Determine the (X, Y) coordinate at the center of the cell enclosing the given text.  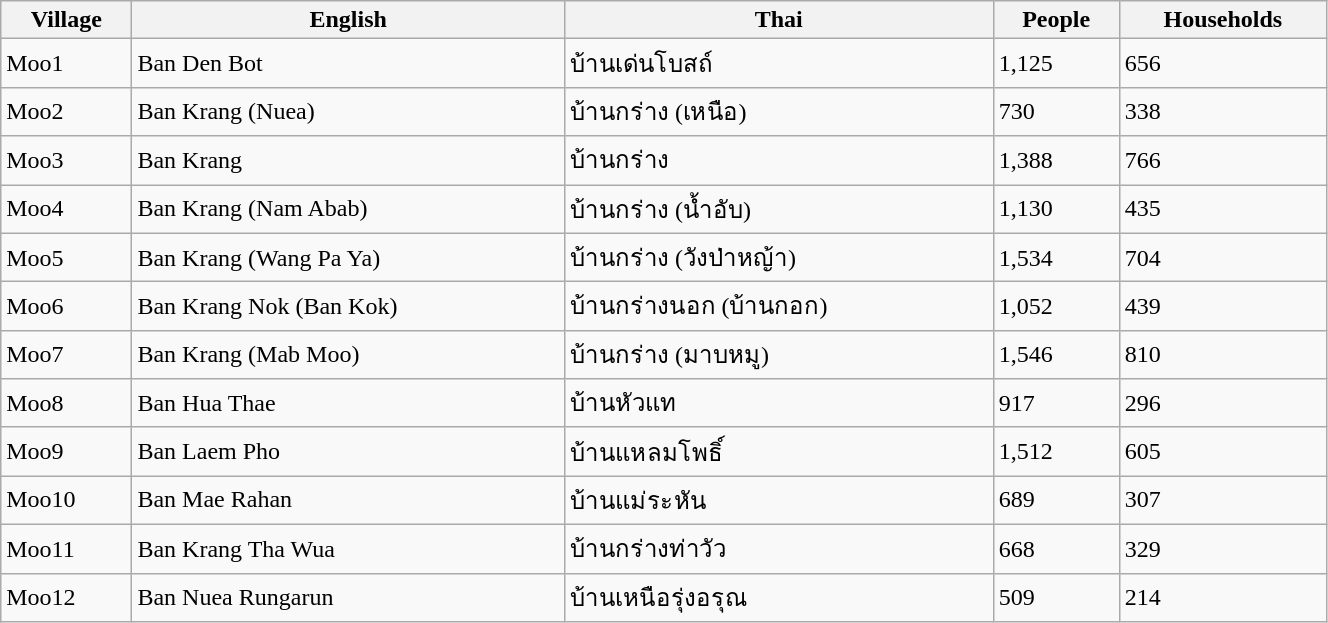
1,388 (1056, 160)
English (348, 20)
668 (1056, 548)
1,125 (1056, 64)
บ้านกร่าง (น้ำอับ) (778, 208)
Ban Krang (Wang Pa Ya) (348, 258)
Moo2 (66, 112)
1,052 (1056, 306)
บ้านกร่าง (778, 160)
Moo11 (66, 548)
Ban Krang (Mab Moo) (348, 354)
Moo8 (66, 404)
บ้านกร่าง (เหนือ) (778, 112)
Moo7 (66, 354)
Moo6 (66, 306)
296 (1222, 404)
307 (1222, 500)
338 (1222, 112)
Ban Den Bot (348, 64)
Moo12 (66, 598)
บ้านแหลมโพธิ์ (778, 452)
บ้านแม่ระหัน (778, 500)
605 (1222, 452)
Ban Krang Tha Wua (348, 548)
1,512 (1056, 452)
917 (1056, 404)
Ban Krang (348, 160)
Moo5 (66, 258)
810 (1222, 354)
Households (1222, 20)
Thai (778, 20)
บ้านกร่าง (มาบหมู) (778, 354)
730 (1056, 112)
Moo9 (66, 452)
1,130 (1056, 208)
Ban Hua Thae (348, 404)
Moo4 (66, 208)
บ้านกร่าง (วังป่าหญ้า) (778, 258)
Moo10 (66, 500)
บ้านเหนือรุ่งอรุณ (778, 598)
689 (1056, 500)
656 (1222, 64)
214 (1222, 598)
Ban Krang (Nuea) (348, 112)
435 (1222, 208)
People (1056, 20)
บ้านกร่างท่าวัว (778, 548)
Ban Krang (Nam Abab) (348, 208)
Moo1 (66, 64)
Ban Krang Nok (Ban Kok) (348, 306)
Ban Mae Rahan (348, 500)
509 (1056, 598)
Moo3 (66, 160)
439 (1222, 306)
766 (1222, 160)
Ban Laem Pho (348, 452)
บ้านเด่นโบสถ์ (778, 64)
1,534 (1056, 258)
1,546 (1056, 354)
Village (66, 20)
329 (1222, 548)
บ้านหัวแท (778, 404)
704 (1222, 258)
บ้านกร่างนอก (บ้านกอก) (778, 306)
Ban Nuea Rungarun (348, 598)
